From the cell containing the given text, extract its center point as (x, y) coordinate. 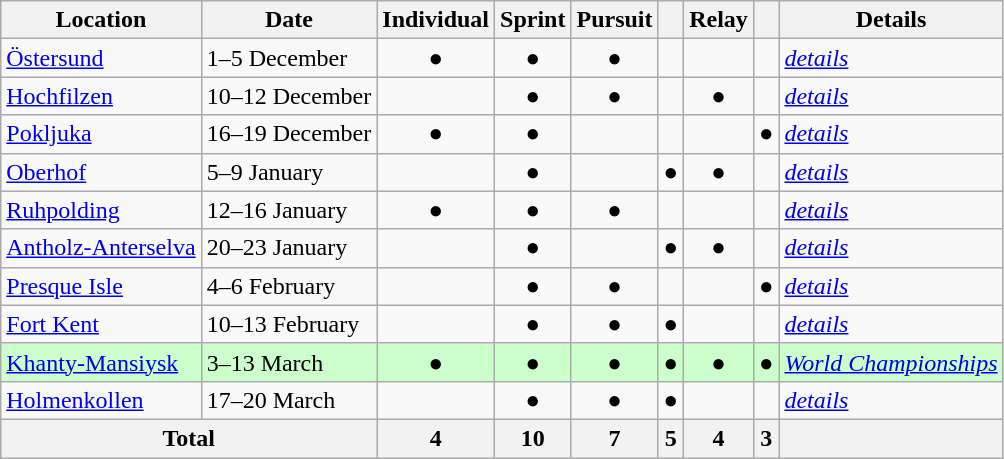
5–9 January (289, 172)
Khanty-Mansiysk (101, 362)
Pokljuka (101, 134)
5 (671, 438)
Holmenkollen (101, 400)
Total (189, 438)
4–6 February (289, 286)
3–13 March (289, 362)
17–20 March (289, 400)
1–5 December (289, 58)
Presque Isle (101, 286)
Oberhof (101, 172)
Antholz-Anterselva (101, 248)
Location (101, 20)
7 (614, 438)
20–23 January (289, 248)
Date (289, 20)
Pursuit (614, 20)
3 (766, 438)
World Championships (891, 362)
Individual (436, 20)
16–19 December (289, 134)
10–12 December (289, 96)
Details (891, 20)
Sprint (533, 20)
Relay (719, 20)
12–16 January (289, 210)
Östersund (101, 58)
10–13 February (289, 324)
Ruhpolding (101, 210)
Fort Kent (101, 324)
Hochfilzen (101, 96)
10 (533, 438)
